For the text-containing cell, return its midpoint in [x, y] coordinate format. 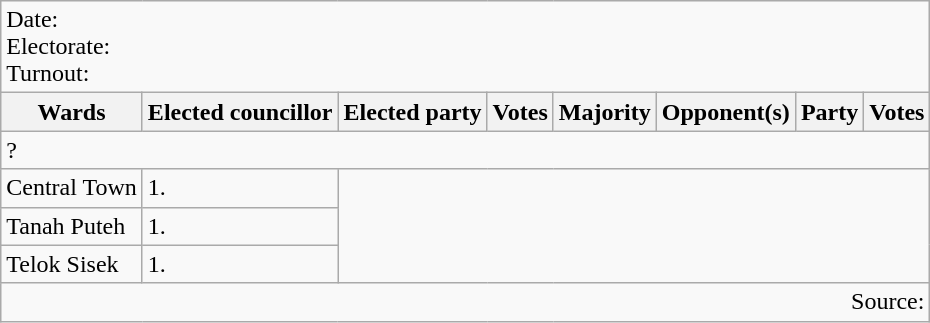
Central Town [72, 188]
Elected party [412, 112]
Tanah Puteh [72, 226]
Opponent(s) [726, 112]
Elected councillor [240, 112]
Date: Electorate: Turnout: [466, 47]
Telok Sisek [72, 264]
Wards [72, 112]
Source: [466, 302]
Party [829, 112]
Majority [604, 112]
? [466, 150]
